From the cell containing the given text, extract its center point as (x, y) coordinate. 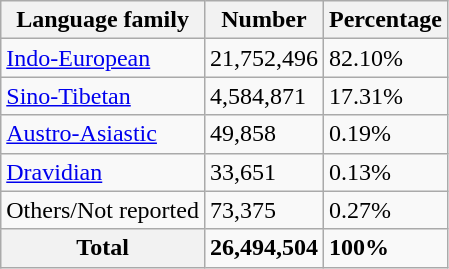
Sino-Tibetan (103, 96)
33,651 (264, 172)
4,584,871 (264, 96)
0.19% (385, 134)
Dravidian (103, 172)
Percentage (385, 20)
Others/Not reported (103, 210)
17.31% (385, 96)
Austro-Asiastic (103, 134)
21,752,496 (264, 58)
26,494,504 (264, 248)
Number (264, 20)
49,858 (264, 134)
0.27% (385, 210)
82.10% (385, 58)
0.13% (385, 172)
73,375 (264, 210)
Total (103, 248)
Indo-European (103, 58)
Language family (103, 20)
100% (385, 248)
